Provide the (X, Y) coordinate of the cell's center where the given text is located.  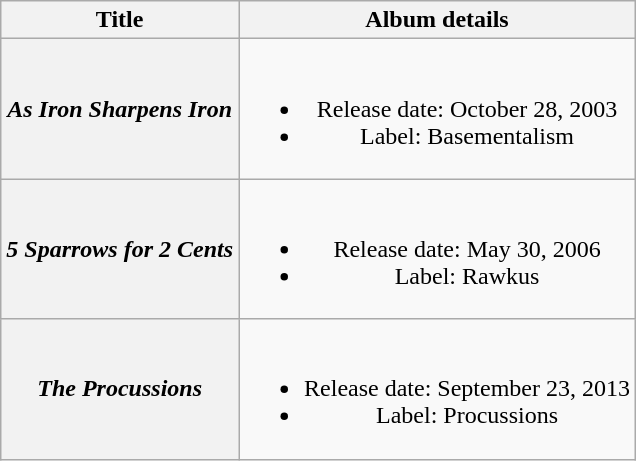
Release date: October 28, 2003Label: Basementalism (438, 109)
Release date: September 23, 2013Label: Procussions (438, 389)
Release date: May 30, 2006Label: Rawkus (438, 249)
Album details (438, 20)
Title (120, 20)
As Iron Sharpens Iron (120, 109)
The Procussions (120, 389)
5 Sparrows for 2 Cents (120, 249)
